Capture the cell that displays the provided text and extract its [x, y] central coordinate. 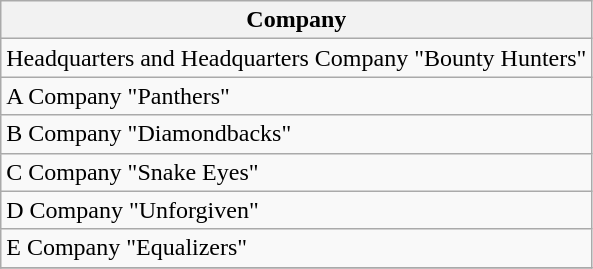
B Company "Diamondbacks" [296, 134]
C Company "Snake Eyes" [296, 172]
Headquarters and Headquarters Company "Bounty Hunters" [296, 58]
A Company "Panthers" [296, 96]
Company [296, 20]
E Company "Equalizers" [296, 248]
D Company "Unforgiven" [296, 210]
